Scan for the cell matching the given text and deliver its (x, y) coordinate at center. 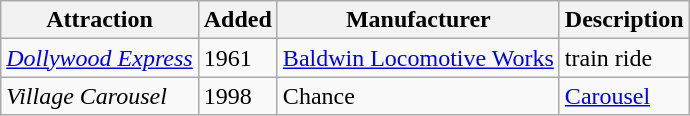
Chance (418, 96)
Dollywood Express (100, 58)
Added (238, 20)
Attraction (100, 20)
Village Carousel (100, 96)
Description (624, 20)
Baldwin Locomotive Works (418, 58)
Carousel (624, 96)
train ride (624, 58)
Manufacturer (418, 20)
1961 (238, 58)
1998 (238, 96)
